Output the [x, y] coordinate of the center of the cell containing the given text.  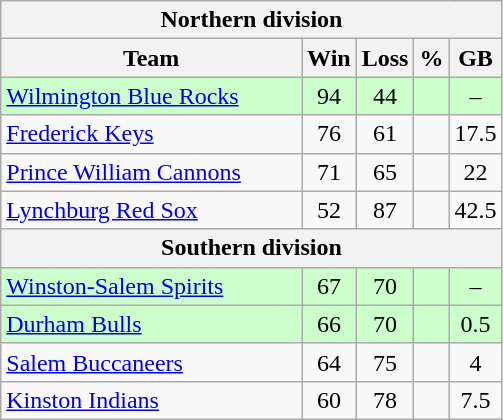
Frederick Keys [152, 134]
67 [330, 286]
Loss [385, 58]
Prince William Cannons [152, 172]
4 [476, 362]
44 [385, 96]
52 [330, 210]
0.5 [476, 324]
Kinston Indians [152, 400]
GB [476, 58]
76 [330, 134]
61 [385, 134]
Win [330, 58]
17.5 [476, 134]
22 [476, 172]
7.5 [476, 400]
Northern division [252, 20]
60 [330, 400]
Wilmington Blue Rocks [152, 96]
87 [385, 210]
Salem Buccaneers [152, 362]
71 [330, 172]
94 [330, 96]
65 [385, 172]
Lynchburg Red Sox [152, 210]
64 [330, 362]
75 [385, 362]
Team [152, 58]
Southern division [252, 248]
% [432, 58]
66 [330, 324]
Durham Bulls [152, 324]
78 [385, 400]
42.5 [476, 210]
Winston-Salem Spirits [152, 286]
